Identify which cell holds the provided text, then report its (X, Y) central coordinate. 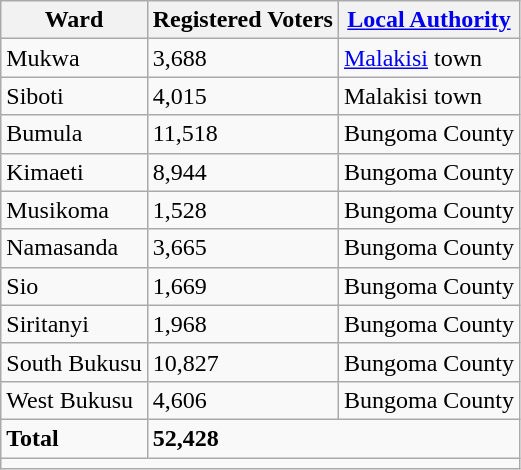
3,688 (242, 58)
Namasanda (74, 248)
Musikoma (74, 210)
Registered Voters (242, 20)
Local Authority (428, 20)
West Bukusu (74, 400)
Total (74, 438)
1,968 (242, 324)
1,669 (242, 286)
52,428 (333, 438)
Ward (74, 20)
8,944 (242, 172)
Siboti (74, 96)
Kimaeti (74, 172)
Sio (74, 286)
Mukwa (74, 58)
4,606 (242, 400)
Siritanyi (74, 324)
11,518 (242, 134)
4,015 (242, 96)
Bumula (74, 134)
3,665 (242, 248)
10,827 (242, 362)
1,528 (242, 210)
South Bukusu (74, 362)
